Determine the [x, y] coordinate at the center of the cell enclosing the given text.  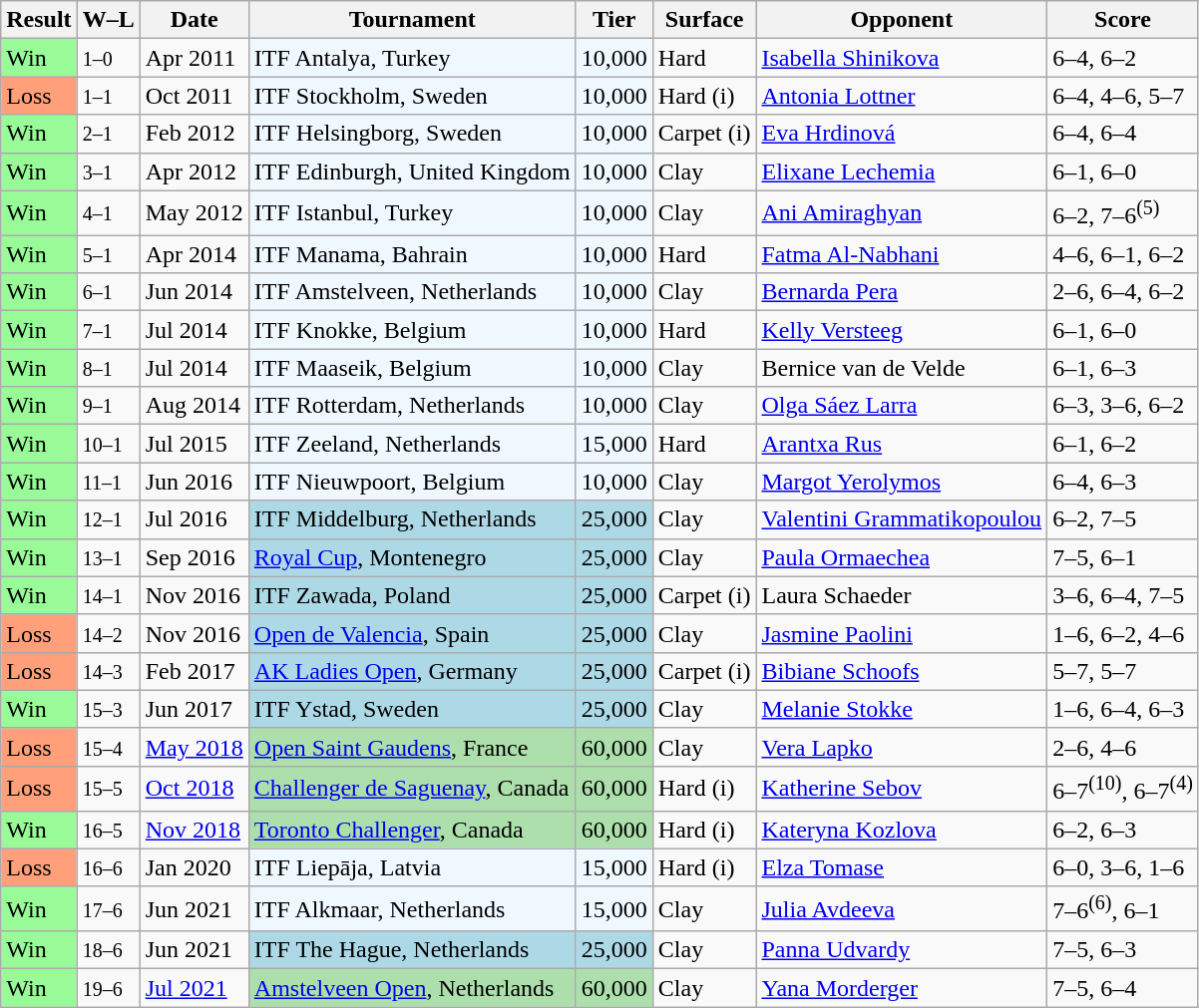
ITF Stockholm, Sweden [412, 96]
16–5 [108, 830]
14–1 [108, 595]
6–7(10), 6–7(4) [1123, 788]
6–4, 6–4 [1123, 134]
Oct 2011 [194, 96]
Feb 2017 [194, 671]
ITF Zeeland, Netherlands [412, 444]
6–1, 6–2 [1123, 444]
Toronto Challenger, Canada [412, 830]
ITF Knokke, Belgium [412, 330]
Date [194, 20]
ITF Maaseik, Belgium [412, 368]
4–6, 6–1, 6–2 [1123, 254]
16–6 [108, 867]
2–1 [108, 134]
18–6 [108, 950]
ITF Amstelveen, Netherlands [412, 292]
2–6, 4–6 [1123, 747]
Tier [614, 20]
Amstelveen Open, Netherlands [412, 988]
W–L [108, 20]
May 2012 [194, 213]
Paula Ormaechea [902, 557]
12–1 [108, 519]
ITF Ystad, Sweden [412, 709]
1–6, 6–2, 4–6 [1123, 633]
6–0, 3–6, 1–6 [1123, 867]
6–2, 7–5 [1123, 519]
15–4 [108, 747]
15–5 [108, 788]
Open Saint Gaudens, France [412, 747]
ITF Edinburgh, United Kingdom [412, 171]
Ani Amiraghyan [902, 213]
6–2, 6–3 [1123, 830]
Jasmine Paolini [902, 633]
Score [1123, 20]
Elixane Lechemia [902, 171]
Jun 2016 [194, 482]
Jul 2021 [194, 988]
Yana Morderger [902, 988]
Opponent [902, 20]
6–2, 7–6(5) [1123, 213]
6–1, 6–3 [1123, 368]
Surface [704, 20]
11–1 [108, 482]
13–1 [108, 557]
15–3 [108, 709]
ITF The Hague, Netherlands [412, 950]
Panna Udvardy [902, 950]
Aug 2014 [194, 406]
7–5, 6–4 [1123, 988]
7–5, 6–1 [1123, 557]
Bernice van de Velde [902, 368]
ITF Helsingborg, Sweden [412, 134]
19–6 [108, 988]
Elza Tomase [902, 867]
9–1 [108, 406]
8–1 [108, 368]
ITF Zawada, Poland [412, 595]
Isabella Shinikova [902, 58]
Oct 2018 [194, 788]
Melanie Stokke [902, 709]
AK Ladies Open, Germany [412, 671]
Jun 2014 [194, 292]
6–4, 6–3 [1123, 482]
3–1 [108, 171]
Result [39, 20]
Julia Avdeeva [902, 909]
7–1 [108, 330]
ITF Antalya, Turkey [412, 58]
5–7, 5–7 [1123, 671]
6–1 [108, 292]
Challenger de Saguenay, Canada [412, 788]
ITF Alkmaar, Netherlands [412, 909]
Feb 2012 [194, 134]
10–1 [108, 444]
Jul 2015 [194, 444]
Apr 2012 [194, 171]
Sep 2016 [194, 557]
Arantxa Rus [902, 444]
Laura Schaeder [902, 595]
ITF Rotterdam, Netherlands [412, 406]
Vera Lapko [902, 747]
Margot Yerolymos [902, 482]
Bibiane Schoofs [902, 671]
17–6 [108, 909]
Apr 2014 [194, 254]
1–0 [108, 58]
Kateryna Kozlova [902, 830]
2–6, 6–4, 6–2 [1123, 292]
Olga Sáez Larra [902, 406]
ITF Middelburg, Netherlands [412, 519]
Nov 2018 [194, 830]
3–6, 6–4, 7–5 [1123, 595]
Apr 2011 [194, 58]
1–1 [108, 96]
Valentini Grammatikopoulou [902, 519]
Fatma Al-Nabhani [902, 254]
Open de Valencia, Spain [412, 633]
Bernarda Pera [902, 292]
6–4, 4–6, 5–7 [1123, 96]
Kelly Versteeg [902, 330]
1–6, 6–4, 6–3 [1123, 709]
Jan 2020 [194, 867]
7–5, 6–3 [1123, 950]
May 2018 [194, 747]
4–1 [108, 213]
Tournament [412, 20]
ITF Liepāja, Latvia [412, 867]
ITF Nieuwpoort, Belgium [412, 482]
5–1 [108, 254]
6–3, 3–6, 6–2 [1123, 406]
Jun 2017 [194, 709]
Eva Hrdinová [902, 134]
14–2 [108, 633]
ITF Istanbul, Turkey [412, 213]
Royal Cup, Montenegro [412, 557]
ITF Manama, Bahrain [412, 254]
6–4, 6–2 [1123, 58]
Antonia Lottner [902, 96]
Jul 2016 [194, 519]
Katherine Sebov [902, 788]
7–6(6), 6–1 [1123, 909]
14–3 [108, 671]
